Scan for the cell matching the given text and deliver its [X, Y] coordinate at center. 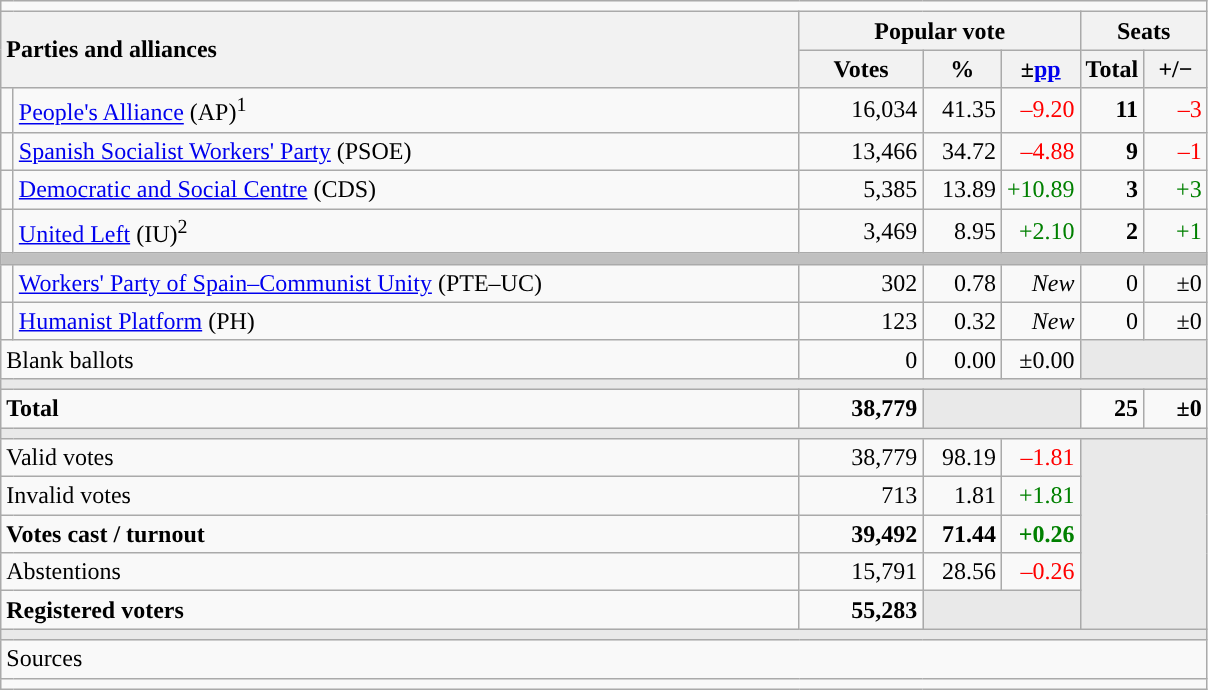
13.89 [962, 190]
–9.20 [1040, 110]
0.00 [962, 359]
Votes cast / turnout [400, 534]
11 [1112, 110]
Sources [604, 659]
+1 [1176, 232]
Humanist Platform (PH) [406, 321]
+/− [1176, 69]
25 [1112, 408]
55,283 [861, 610]
Valid votes [400, 458]
Seats [1144, 31]
–0.26 [1040, 572]
71.44 [962, 534]
13,466 [861, 151]
15,791 [861, 572]
United Left (IU)2 [406, 232]
Spanish Socialist Workers' Party (PSOE) [406, 151]
9 [1112, 151]
–4.88 [1040, 151]
Democratic and Social Centre (CDS) [406, 190]
+0.26 [1040, 534]
+2.10 [1040, 232]
Registered voters [400, 610]
5,385 [861, 190]
+3 [1176, 190]
People's Alliance (AP)1 [406, 110]
–1.81 [1040, 458]
41.35 [962, 110]
34.72 [962, 151]
98.19 [962, 458]
Parties and alliances [400, 50]
Popular vote [940, 31]
+1.81 [1040, 496]
Abstentions [400, 572]
±0.00 [1040, 359]
Workers' Party of Spain–Communist Unity (PTE–UC) [406, 283]
3,469 [861, 232]
% [962, 69]
302 [861, 283]
±pp [1040, 69]
+10.89 [1040, 190]
Invalid votes [400, 496]
0.78 [962, 283]
1.81 [962, 496]
8.95 [962, 232]
39,492 [861, 534]
713 [861, 496]
123 [861, 321]
Votes [861, 69]
16,034 [861, 110]
–3 [1176, 110]
–1 [1176, 151]
3 [1112, 190]
0.32 [962, 321]
2 [1112, 232]
28.56 [962, 572]
Blank ballots [400, 359]
